From the cell containing the given text, extract its center point as [x, y] coordinate. 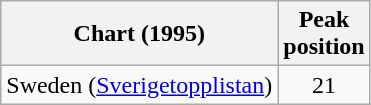
Chart (1995) [140, 34]
Sweden (Sverigetopplistan) [140, 85]
Peakposition [324, 34]
21 [324, 85]
